Output the (x, y) coordinate of the center of the cell containing the given text.  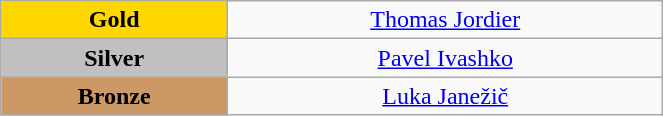
Thomas Jordier (446, 20)
Pavel Ivashko (446, 58)
Bronze (114, 96)
Silver (114, 58)
Luka Janežič (446, 96)
Gold (114, 20)
